Capture the cell that displays the provided text and extract its [x, y] central coordinate. 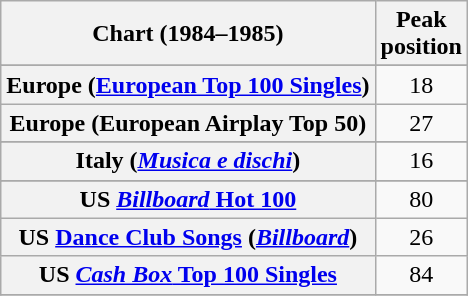
27 [421, 123]
US Cash Box Top 100 Singles [188, 275]
Europe (European Top 100 Singles) [188, 85]
Europe (European Airplay Top 50) [188, 123]
26 [421, 237]
18 [421, 85]
Italy (Musica e dischi) [188, 161]
Peakposition [421, 34]
84 [421, 275]
16 [421, 161]
US Dance Club Songs (Billboard) [188, 237]
US Billboard Hot 100 [188, 199]
Chart (1984–1985) [188, 34]
80 [421, 199]
